From the cell containing the given text, extract its center point as [x, y] coordinate. 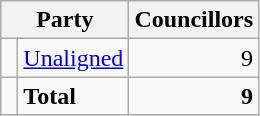
Councillors [194, 20]
Party [65, 20]
Unaligned [74, 58]
Total [74, 96]
